Scan for the cell matching the given text and deliver its (X, Y) coordinate at center. 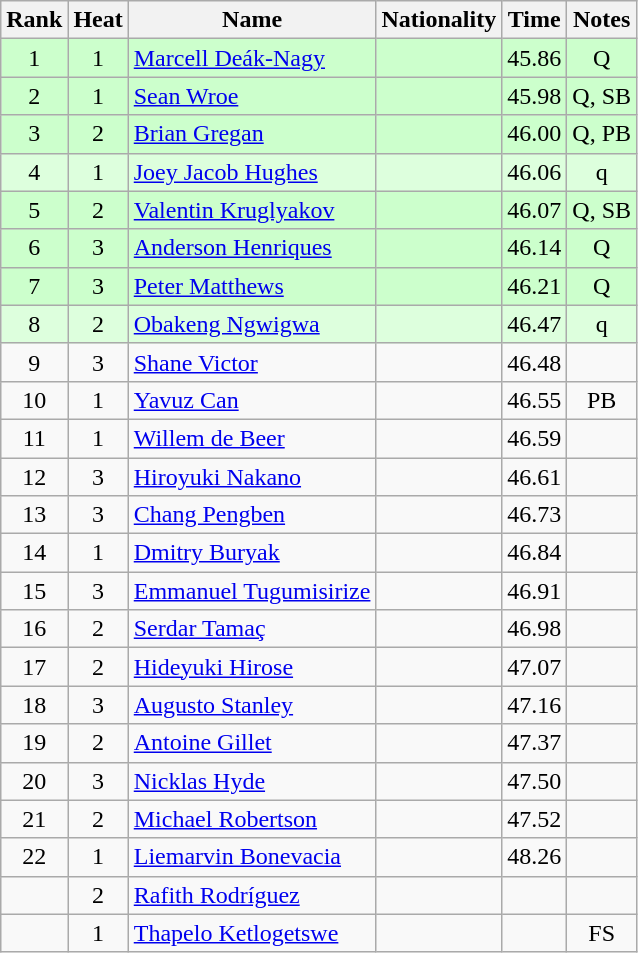
Valentin Kruglyakov (252, 210)
47.50 (534, 781)
46.55 (534, 400)
6 (34, 248)
Marcell Deák-Nagy (252, 58)
46.21 (534, 286)
21 (34, 819)
20 (34, 781)
46.06 (534, 172)
Nationality (439, 20)
13 (34, 515)
19 (34, 743)
10 (34, 400)
Rank (34, 20)
17 (34, 667)
46.98 (534, 629)
4 (34, 172)
Willem de Beer (252, 438)
Dmitry Buryak (252, 553)
45.98 (534, 96)
Hideyuki Hirose (252, 667)
Anderson Henriques (252, 248)
Name (252, 20)
46.73 (534, 515)
47.16 (534, 705)
Antoine Gillet (252, 743)
47.52 (534, 819)
46.14 (534, 248)
8 (34, 324)
46.48 (534, 362)
12 (34, 477)
Rafith Rodríguez (252, 895)
18 (34, 705)
9 (34, 362)
Heat (98, 20)
15 (34, 591)
16 (34, 629)
46.00 (534, 134)
Liemarvin Bonevacia (252, 857)
Chang Pengben (252, 515)
Shane Victor (252, 362)
Obakeng Ngwigwa (252, 324)
Yavuz Can (252, 400)
7 (34, 286)
Q, PB (602, 134)
47.37 (534, 743)
11 (34, 438)
46.07 (534, 210)
Serdar Tamaç (252, 629)
Time (534, 20)
Brian Gregan (252, 134)
46.84 (534, 553)
46.61 (534, 477)
22 (34, 857)
46.91 (534, 591)
FS (602, 933)
Augusto Stanley (252, 705)
46.47 (534, 324)
Thapelo Ketlogetswe (252, 933)
14 (34, 553)
Sean Wroe (252, 96)
47.07 (534, 667)
Nicklas Hyde (252, 781)
Hiroyuki Nakano (252, 477)
Notes (602, 20)
45.86 (534, 58)
48.26 (534, 857)
Peter Matthews (252, 286)
Joey Jacob Hughes (252, 172)
Emmanuel Tugumisirize (252, 591)
46.59 (534, 438)
5 (34, 210)
Michael Robertson (252, 819)
PB (602, 400)
